From the cell containing the given text, extract its center point as [x, y] coordinate. 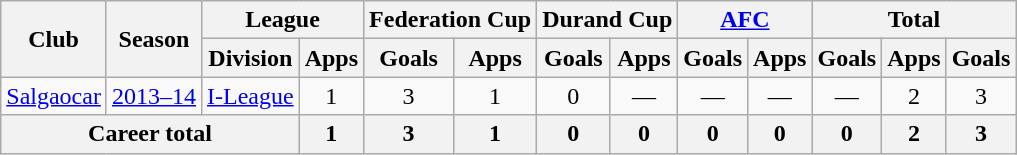
Career total [150, 134]
I-League [250, 96]
Total [914, 20]
Durand Cup [608, 20]
Federation Cup [450, 20]
Season [154, 39]
Division [250, 58]
2013–14 [154, 96]
Club [54, 39]
Salgaocar [54, 96]
League [282, 20]
AFC [745, 20]
